Capture the cell that displays the provided text and extract its (X, Y) central coordinate. 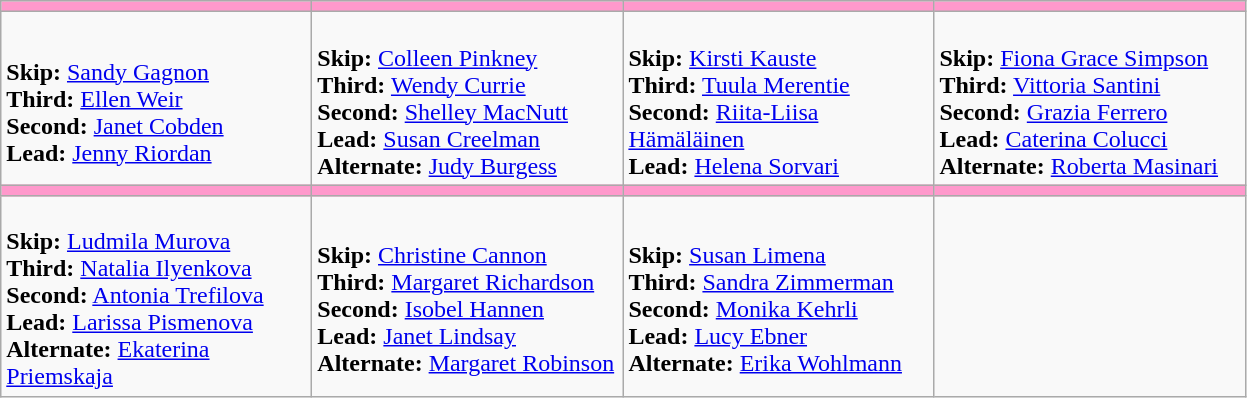
Skip: Colleen Pinkney Third: Wendy Currie Second: Shelley MacNutt Lead: Susan Creelman Alternate: Judy Burgess (468, 98)
Skip: Ludmila Murova Third: Natalia Ilyenkova Second: Antonia Trefilova Lead: Larissa Pismenova Alternate: Ekaterina Priemskaja (156, 296)
Skip: Kirsti Kauste Third: Tuula Merentie Second: Riita-Liisa Hämäläinen Lead: Helena Sorvari (778, 98)
Skip: Sandy Gagnon Third: Ellen Weir Second: Janet Cobden Lead: Jenny Riordan (156, 98)
Skip: Susan Limena Third: Sandra Zimmerman Second: Monika Kehrli Lead: Lucy Ebner Alternate: Erika Wohlmann (778, 296)
Skip: Christine Cannon Third: Margaret Richardson Second: Isobel Hannen Lead: Janet Lindsay Alternate: Margaret Robinson (468, 296)
Skip: Fiona Grace Simpson Third: Vittoria Santini Second: Grazia Ferrero Lead: Caterina Colucci Alternate: Roberta Masinari (1090, 98)
